For the text-containing cell, return its midpoint in (x, y) coordinate format. 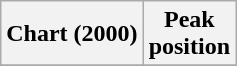
Chart (2000) (72, 34)
Peakposition (189, 34)
